Capture the cell that displays the provided text and extract its [x, y] central coordinate. 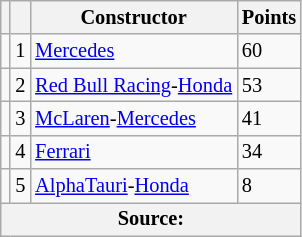
Points [269, 17]
AlphaTauri-Honda [134, 186]
3 [20, 118]
5 [20, 186]
McLaren-Mercedes [134, 118]
2 [20, 85]
Source: [151, 219]
Constructor [134, 17]
1 [20, 51]
34 [269, 152]
Mercedes [134, 51]
Ferrari [134, 152]
8 [269, 186]
41 [269, 118]
4 [20, 152]
Red Bull Racing-Honda [134, 85]
60 [269, 51]
53 [269, 85]
